Find where the given text appears and provide that cell's center as [x, y] coordinate. 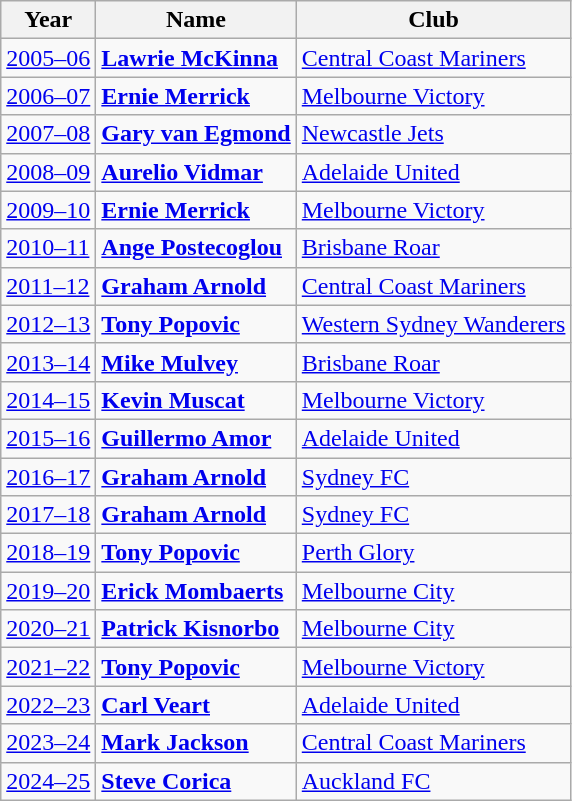
2013–14 [48, 362]
Carl Veart [196, 705]
Steve Corica [196, 781]
2014–15 [48, 400]
Year [48, 20]
2017–18 [48, 515]
Club [434, 20]
Guillermo Amor [196, 438]
Aurelio Vidmar [196, 172]
2005–06 [48, 58]
Lawrie McKinna [196, 58]
Name [196, 20]
Perth Glory [434, 553]
Mark Jackson [196, 743]
Erick Mombaerts [196, 591]
Ange Postecoglou [196, 248]
2018–19 [48, 553]
Mike Mulvey [196, 362]
Auckland FC [434, 781]
2016–17 [48, 477]
2007–08 [48, 134]
2012–13 [48, 324]
2021–22 [48, 667]
Newcastle Jets [434, 134]
2019–20 [48, 591]
2011–12 [48, 286]
2022–23 [48, 705]
2020–21 [48, 629]
2010–11 [48, 248]
Western Sydney Wanderers [434, 324]
2009–10 [48, 210]
2008–09 [48, 172]
Gary van Egmond [196, 134]
Kevin Muscat [196, 400]
2006–07 [48, 96]
Patrick Kisnorbo [196, 629]
2023–24 [48, 743]
2015–16 [48, 438]
2024–25 [48, 781]
